Capture the cell that displays the provided text and extract its (x, y) central coordinate. 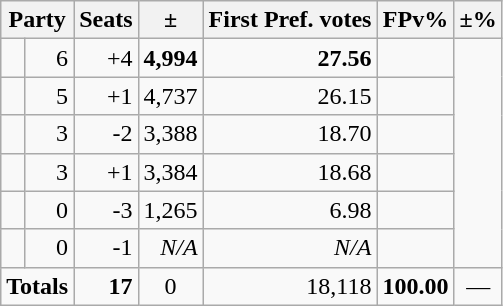
-2 (106, 134)
Totals (38, 286)
First Pref. votes (290, 20)
5 (48, 96)
27.56 (290, 58)
6 (48, 58)
— (478, 286)
Party (38, 20)
100.00 (416, 286)
-1 (106, 248)
± (170, 20)
FPv% (416, 20)
6.98 (290, 210)
+4 (106, 58)
18,118 (290, 286)
17 (106, 286)
-3 (106, 210)
18.68 (290, 172)
4,737 (170, 96)
18.70 (290, 134)
3,384 (170, 172)
1,265 (170, 210)
±% (478, 20)
26.15 (290, 96)
Seats (106, 20)
3,388 (170, 134)
4,994 (170, 58)
